Capture the cell that displays the provided text and extract its (x, y) central coordinate. 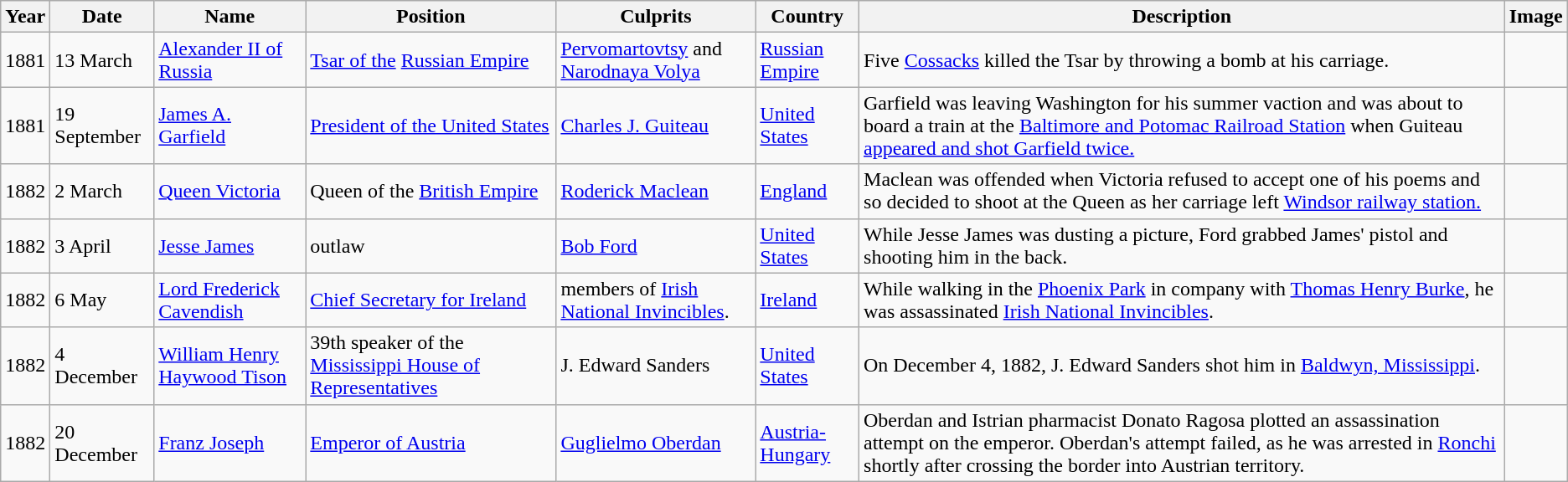
Austria-Hungary (807, 443)
members of Irish National Invincibles. (656, 300)
Emperor of Austria (431, 443)
Bob Ford (656, 246)
Queen of the British Empire (431, 191)
39th speaker of the Mississippi House of Representatives (431, 366)
J. Edward Sanders (656, 366)
Queen Victoria (230, 191)
Culprits (656, 17)
20 December (102, 443)
6 May (102, 300)
Position (431, 17)
England (807, 191)
Franz Joseph (230, 443)
Country (807, 17)
Name (230, 17)
Chief Secretary for Ireland (431, 300)
4 December (102, 366)
Image (1536, 17)
Tsar of the Russian Empire (431, 60)
Alexander II of Russia (230, 60)
Date (102, 17)
On December 4, 1882, J. Edward Sanders shot him in Baldwyn, Mississippi. (1183, 366)
2 March (102, 191)
outlaw (431, 246)
13 March (102, 60)
William Henry Haywood Tison (230, 366)
Five Cossacks killed the Tsar by throwing a bomb at his carriage. (1183, 60)
James A. Garfield (230, 126)
While Jesse James was dusting a picture, Ford grabbed James' pistol and shooting him in the back. (1183, 246)
Guglielmo Oberdan (656, 443)
Ireland (807, 300)
Lord Frederick Cavendish (230, 300)
Roderick Maclean (656, 191)
Description (1183, 17)
While walking in the Phoenix Park in company with Thomas Henry Burke, he was assassinated Irish National Invincibles. (1183, 300)
Jesse James (230, 246)
President of the United States (431, 126)
Pervomartovtsy and Narodnaya Volya (656, 60)
19 September (102, 126)
Russian Empire (807, 60)
3 April (102, 246)
Year (25, 17)
Charles J. Guiteau (656, 126)
